Locate the cell with the specified text and output its [X, Y] center coordinate. 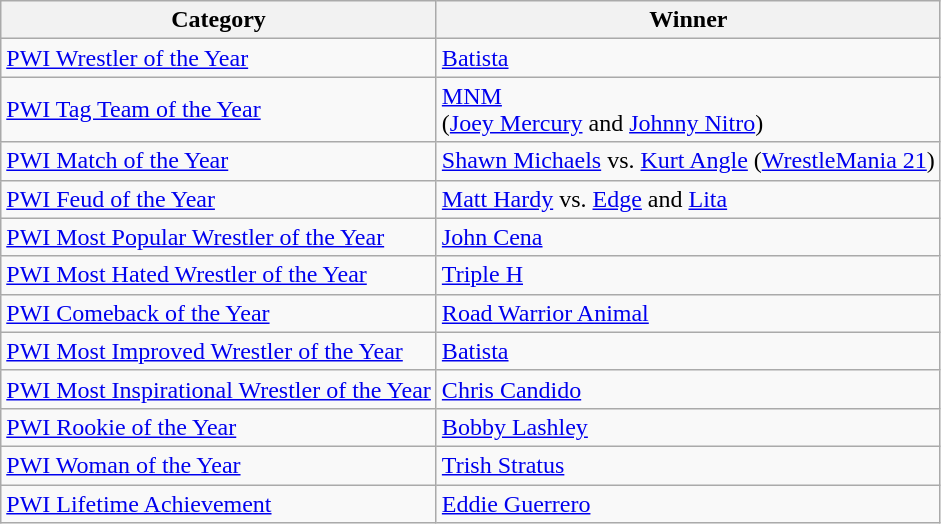
John Cena [688, 237]
PWI Lifetime Achievement [219, 503]
PWI Most Hated Wrestler of the Year [219, 275]
PWI Match of the Year [219, 161]
Eddie Guerrero [688, 503]
PWI Most Improved Wrestler of the Year [219, 351]
Bobby Lashley [688, 427]
PWI Most Popular Wrestler of the Year [219, 237]
Shawn Michaels vs. Kurt Angle (WrestleMania 21) [688, 161]
PWI Wrestler of the Year [219, 58]
MNM(Joey Mercury and Johnny Nitro) [688, 110]
Matt Hardy vs. Edge and Lita [688, 199]
PWI Woman of the Year [219, 465]
Winner [688, 20]
PWI Feud of the Year [219, 199]
PWI Most Inspirational Wrestler of the Year [219, 389]
Category [219, 20]
Trish Stratus [688, 465]
Triple H [688, 275]
PWI Rookie of the Year [219, 427]
Road Warrior Animal [688, 313]
PWI Tag Team of the Year [219, 110]
Chris Candido [688, 389]
PWI Comeback of the Year [219, 313]
